Locate the cell with the specified text and output its (x, y) center coordinate. 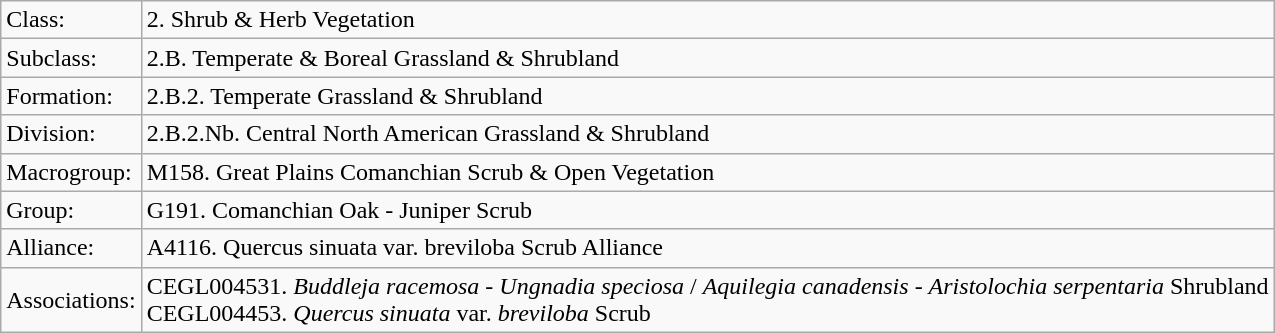
G191. Comanchian Oak - Juniper Scrub (708, 210)
Alliance: (71, 248)
A4116. Quercus sinuata var. breviloba Scrub Alliance (708, 248)
2. Shrub & Herb Vegetation (708, 20)
Group: (71, 210)
Associations: (71, 300)
Formation: (71, 96)
Subclass: (71, 58)
Class: (71, 20)
2.B.2. Temperate Grassland & Shrubland (708, 96)
Macrogroup: (71, 172)
2.B. Temperate & Boreal Grassland & Shrubland (708, 58)
M158. Great Plains Comanchian Scrub & Open Vegetation (708, 172)
Division: (71, 134)
2.B.2.Nb. Central North American Grassland & Shrubland (708, 134)
